Identify which cell holds the provided text, then report its [X, Y] central coordinate. 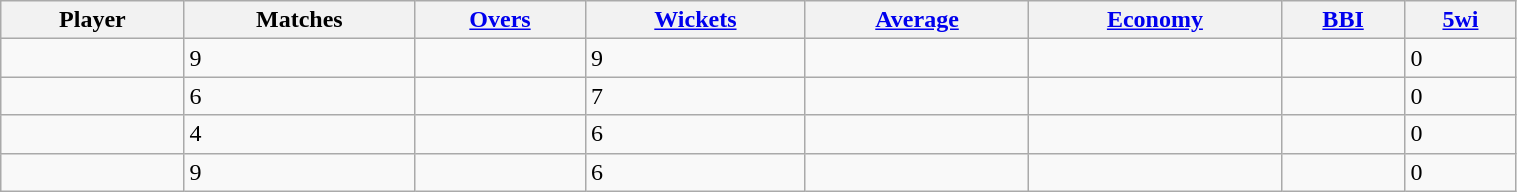
BBI [1343, 20]
Overs [500, 20]
5wi [1460, 20]
4 [300, 134]
Matches [300, 20]
Player [92, 20]
7 [695, 96]
Average [916, 20]
Economy [1156, 20]
Wickets [695, 20]
